Return (X, Y) of the center of cell containing provided text 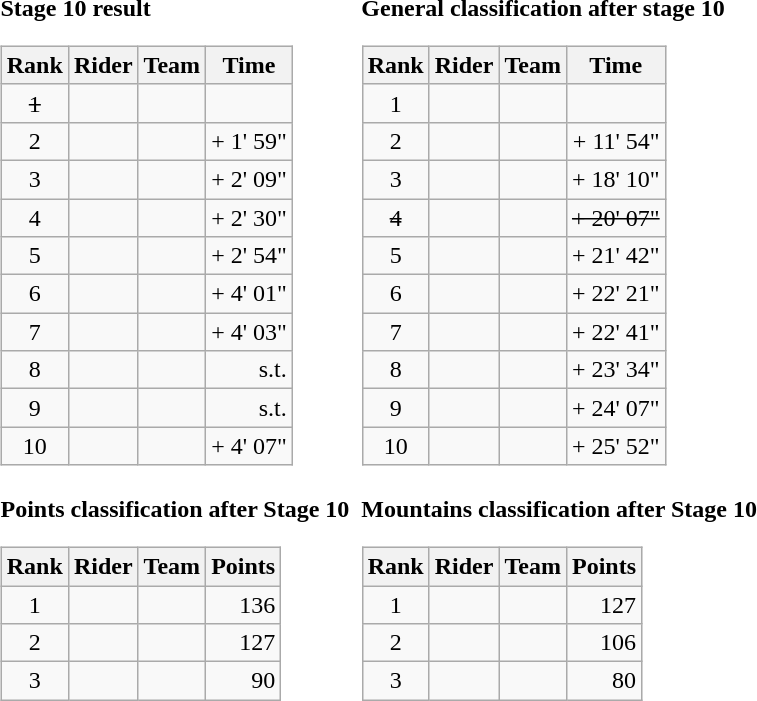
+ 22' 41" (616, 332)
136 (244, 605)
+ 4' 07" (250, 446)
+ 25' 52" (616, 446)
+ 24' 07" (616, 408)
90 (244, 681)
+ 4' 01" (250, 294)
+ 2' 09" (250, 179)
+ 21' 42" (616, 256)
+ 4' 03" (250, 332)
+ 11' 54" (616, 141)
+ 1' 59" (250, 141)
80 (604, 681)
+ 23' 34" (616, 370)
106 (604, 643)
+ 18' 10" (616, 179)
+ 2' 54" (250, 256)
+ 22' 21" (616, 294)
+ 20' 07" (616, 217)
+ 2' 30" (250, 217)
